Identify which cell holds the provided text, then report its (X, Y) central coordinate. 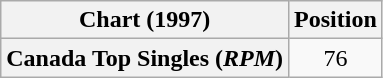
76 (336, 58)
Chart (1997) (145, 20)
Position (336, 20)
Canada Top Singles (RPM) (145, 58)
